Provide the (x, y) coordinate of the cell's center where the given text is located.  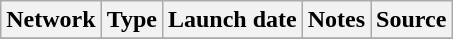
Source (412, 20)
Launch date (232, 20)
Type (132, 20)
Notes (336, 20)
Network (51, 20)
